For the text-containing cell, return its midpoint in [x, y] coordinate format. 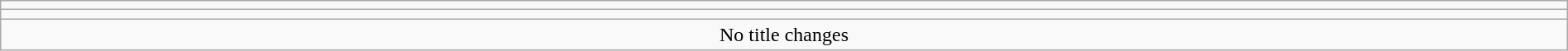
No title changes [784, 35]
